Provide the (X, Y) coordinate of the cell's center where the given text is located.  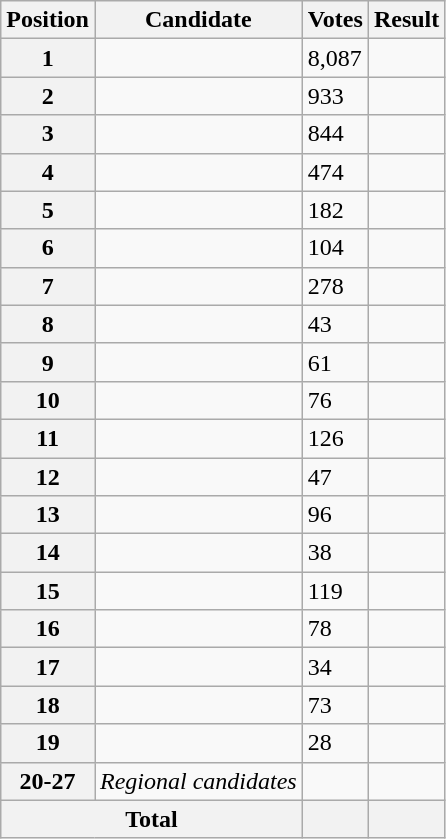
19 (48, 743)
9 (48, 362)
18 (48, 705)
Candidate (198, 20)
12 (48, 477)
16 (48, 629)
47 (335, 477)
104 (335, 248)
4 (48, 172)
6 (48, 248)
119 (335, 591)
3 (48, 134)
11 (48, 438)
43 (335, 324)
844 (335, 134)
474 (335, 172)
Position (48, 20)
78 (335, 629)
126 (335, 438)
14 (48, 553)
933 (335, 96)
13 (48, 515)
10 (48, 400)
182 (335, 210)
5 (48, 210)
Regional candidates (198, 781)
28 (335, 743)
61 (335, 362)
34 (335, 667)
73 (335, 705)
Total (152, 819)
8 (48, 324)
8,087 (335, 58)
Votes (335, 20)
1 (48, 58)
17 (48, 667)
7 (48, 286)
278 (335, 286)
38 (335, 553)
96 (335, 515)
Result (406, 20)
76 (335, 400)
15 (48, 591)
20-27 (48, 781)
2 (48, 96)
